Scan for the cell matching the given text and deliver its [X, Y] coordinate at center. 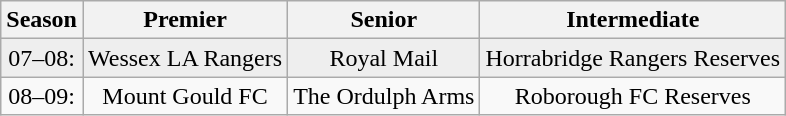
07–08: [42, 58]
Horrabridge Rangers Reserves [633, 58]
Wessex LA Rangers [184, 58]
The Ordulph Arms [384, 96]
Royal Mail [384, 58]
Roborough FC Reserves [633, 96]
08–09: [42, 96]
Season [42, 20]
Premier [184, 20]
Mount Gould FC [184, 96]
Intermediate [633, 20]
Senior [384, 20]
